Pinpoint the cell where the given text exists, returning its (x, y) midpoint coordinate. 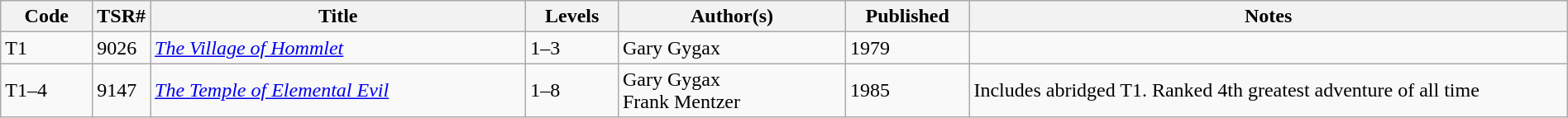
1–3 (572, 48)
1985 (906, 91)
T1 (46, 48)
TSR# (122, 17)
T1–4 (46, 91)
Includes abridged T1. Ranked 4th greatest adventure of all time (1269, 91)
Gary Gygax (731, 48)
9147 (122, 91)
Notes (1269, 17)
Published (906, 17)
Author(s) (731, 17)
1–8 (572, 91)
The Temple of Elemental Evil (338, 91)
Title (338, 17)
Gary GygaxFrank Mentzer (731, 91)
Code (46, 17)
The Village of Hommlet (338, 48)
1979 (906, 48)
Levels (572, 17)
9026 (122, 48)
